Determine the (x, y) coordinate at the center of the cell enclosing the given text.  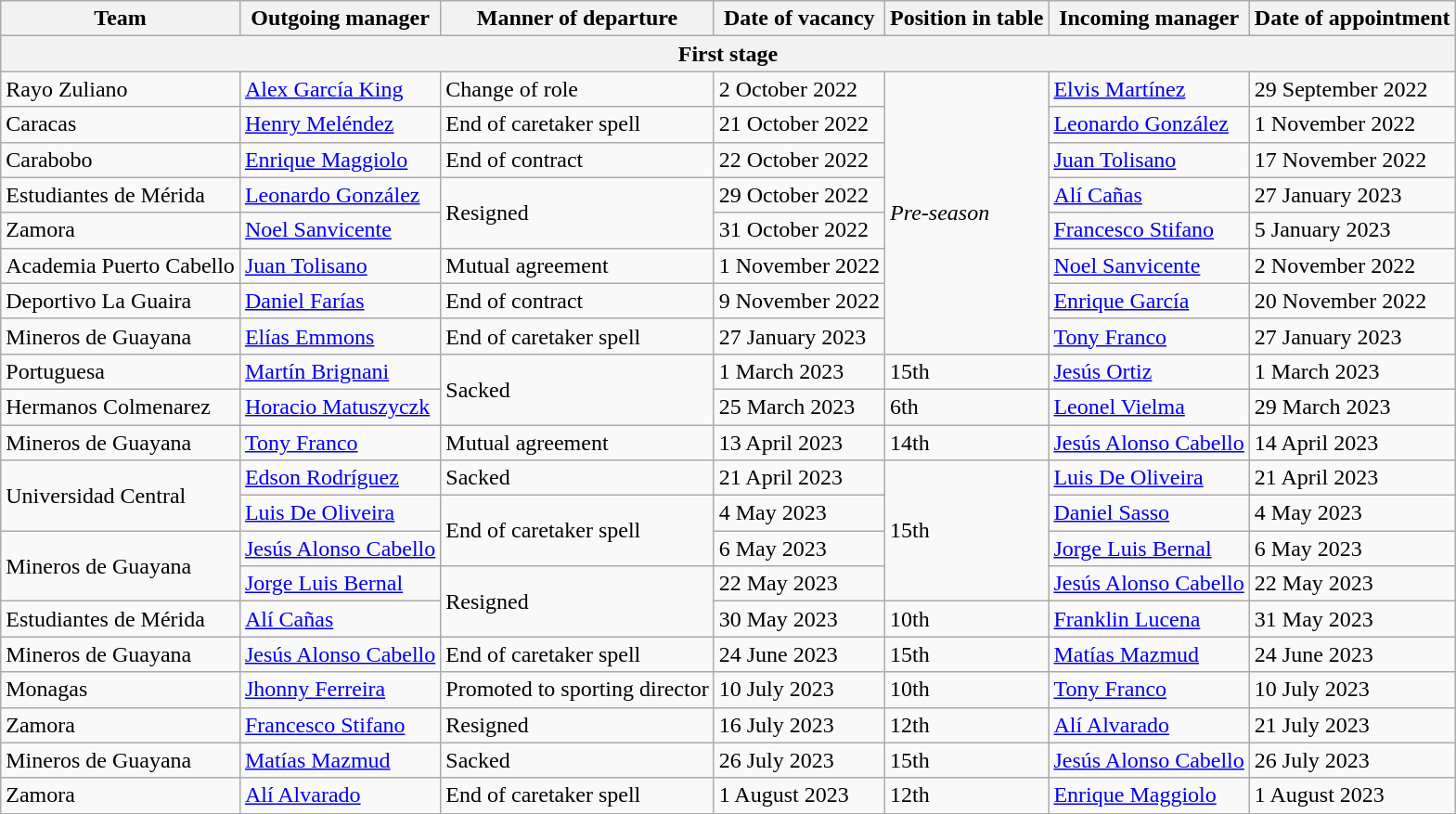
Daniel Farías (340, 301)
Hermanos Colmenarez (121, 407)
Jesús Ortiz (1149, 371)
Date of appointment (1352, 19)
25 March 2023 (799, 407)
Position in table (967, 19)
14th (967, 443)
Leonel Vielma (1149, 407)
Universidad Central (121, 496)
Pre-season (967, 213)
Portuguesa (121, 371)
17 November 2022 (1352, 160)
Incoming manager (1149, 19)
30 May 2023 (799, 619)
Promoted to sporting director (577, 690)
Team (121, 19)
Elías Emmons (340, 336)
21 October 2022 (799, 124)
Deportivo La Guaira (121, 301)
Enrique García (1149, 301)
21 July 2023 (1352, 725)
2 November 2022 (1352, 265)
5 January 2023 (1352, 230)
20 November 2022 (1352, 301)
Monagas (121, 690)
29 September 2022 (1352, 89)
Carabobo (121, 160)
First stage (728, 54)
Franklin Lucena (1149, 619)
Martín Brignani (340, 371)
6th (967, 407)
Horacio Matuszyczk (340, 407)
Caracas (121, 124)
Edson Rodríguez (340, 478)
31 October 2022 (799, 230)
Daniel Sasso (1149, 513)
9 November 2022 (799, 301)
29 October 2022 (799, 195)
Elvis Martínez (1149, 89)
13 April 2023 (799, 443)
14 April 2023 (1352, 443)
Rayo Zuliano (121, 89)
29 March 2023 (1352, 407)
Manner of departure (577, 19)
Change of role (577, 89)
Academia Puerto Cabello (121, 265)
2 October 2022 (799, 89)
22 October 2022 (799, 160)
16 July 2023 (799, 725)
Outgoing manager (340, 19)
Date of vacancy (799, 19)
Alex García King (340, 89)
Jhonny Ferreira (340, 690)
31 May 2023 (1352, 619)
Henry Meléndez (340, 124)
